Capture the cell that displays the provided text and extract its (X, Y) central coordinate. 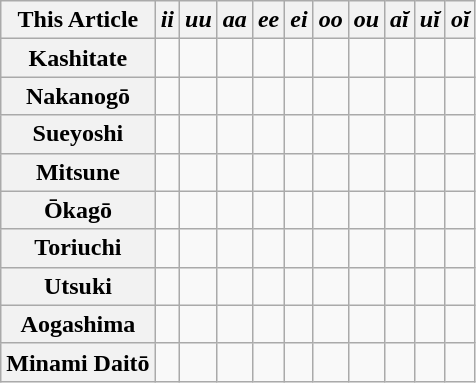
Aogashima (78, 324)
Toriuchi (78, 248)
This Article (78, 20)
Minami Daitō (78, 362)
oĭ (460, 20)
uĭ (430, 20)
aĭ (400, 20)
aa (234, 20)
Mitsune (78, 172)
Kashitate (78, 58)
ei (299, 20)
oo (330, 20)
Sueyoshi (78, 134)
ou (366, 20)
Utsuki (78, 286)
Nakanogō (78, 96)
ii (167, 20)
uu (199, 20)
Ōkagō (78, 210)
ee (268, 20)
